Identify which cell holds the provided text, then report its (X, Y) central coordinate. 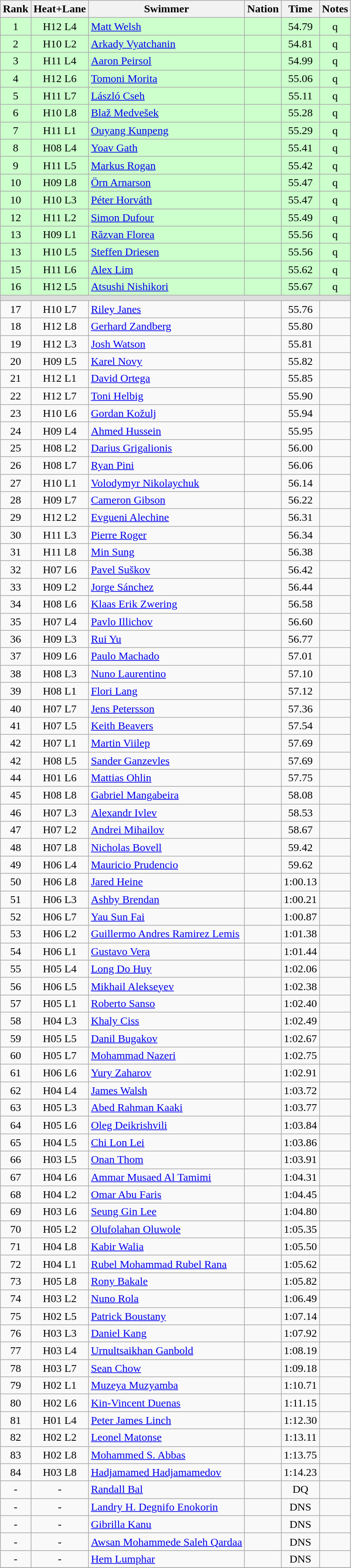
59 (15, 1038)
Notes (335, 9)
4 (15, 78)
Patrick Boustany (167, 1316)
Flori Lang (167, 691)
56.22 (300, 500)
Gustavo Vera (167, 951)
H03 L5 (60, 1160)
Kin-Vincent Duenas (167, 1403)
H09 L1 (60, 235)
H06 L5 (60, 986)
Pavlo Illichov (167, 622)
1:01.44 (300, 951)
H02 L5 (60, 1316)
64 (15, 1125)
H03 L2 (60, 1298)
H10 L1 (60, 483)
Sander Ganzevles (167, 760)
24 (15, 431)
72 (15, 1264)
Steffen Driesen (167, 252)
H07 L2 (60, 830)
H06 L2 (60, 934)
Abed Rahman Kaaki (167, 1108)
Daniel Kang (167, 1334)
55.94 (300, 413)
Gibrilla Kanu (167, 1524)
12 (15, 218)
H12 L3 (60, 344)
5 (15, 96)
56.60 (300, 622)
H12 L1 (60, 379)
H11 L6 (60, 270)
Pavel Suškov (167, 570)
1 (15, 26)
Swimmer (167, 9)
56.00 (300, 448)
H11 L2 (60, 218)
7 (15, 130)
83 (15, 1455)
76 (15, 1334)
H12 L2 (60, 518)
1:13.11 (300, 1438)
Yury Zaharov (167, 1073)
H09 L7 (60, 500)
77 (15, 1351)
H09 L3 (60, 639)
Onan Thom (167, 1160)
56.42 (300, 570)
1:00.87 (300, 917)
DQ (300, 1490)
20 (15, 361)
Mohammed S. Abbas (167, 1455)
29 (15, 518)
H10 L8 (60, 113)
56.77 (300, 639)
1:11.15 (300, 1403)
65 (15, 1142)
1:07.92 (300, 1334)
1:08.19 (300, 1351)
55.80 (300, 327)
Darius Grigalionis (167, 448)
H08 L3 (60, 674)
H05 L3 (60, 1108)
55.67 (300, 287)
H02 L2 (60, 1438)
38 (15, 674)
63 (15, 1108)
Nuno Laurentino (167, 674)
H03 L6 (60, 1212)
55.28 (300, 113)
79 (15, 1386)
1:10.71 (300, 1386)
H07 L1 (60, 743)
71 (15, 1246)
57.10 (300, 674)
61 (15, 1073)
Andrei Mihailov (167, 830)
Gabriel Mangabeira (167, 795)
1:02.49 (300, 1021)
Olufolahan Oluwole (167, 1229)
81 (15, 1420)
Alex Lim (167, 270)
H03 L7 (60, 1368)
H12 L8 (60, 327)
Omar Abu Faris (167, 1194)
1:02.40 (300, 1003)
54.99 (300, 61)
H10 L3 (60, 200)
H09 L4 (60, 431)
32 (15, 570)
54.81 (300, 44)
52 (15, 917)
Martin Viilep (167, 743)
Toni Helbig (167, 396)
Rubel Mohammad Rubel Rana (167, 1264)
Guillermo Andres Ramirez Lemis (167, 934)
45 (15, 795)
H07 L3 (60, 813)
Mauricio Prudencio (167, 865)
70 (15, 1229)
55.95 (300, 431)
H11 L7 (60, 96)
Cameron Gibson (167, 500)
Rank (15, 9)
H05 L2 (60, 1229)
Landry H. Degnifo Enokorin (167, 1507)
Min Sung (167, 552)
Muzeya Muzyamba (167, 1386)
55.81 (300, 344)
H06 L3 (60, 899)
55.82 (300, 361)
30 (15, 535)
55.49 (300, 218)
H09 L2 (60, 587)
49 (15, 865)
55.06 (300, 78)
56.06 (300, 465)
1:05.35 (300, 1229)
Long Do Huy (167, 969)
H03 L4 (60, 1351)
56.31 (300, 518)
Roberto Sanso (167, 1003)
Tomoni Morita (167, 78)
1:02.67 (300, 1038)
56 (15, 986)
1:06.49 (300, 1298)
57.54 (300, 726)
H03 L8 (60, 1472)
H04 L5 (60, 1142)
H09 L5 (60, 361)
28 (15, 500)
17 (15, 309)
59.42 (300, 847)
59.62 (300, 865)
55.90 (300, 396)
Jens Petersson (167, 708)
Kabir Walia (167, 1246)
35 (15, 622)
66 (15, 1160)
40 (15, 708)
1:02.06 (300, 969)
H06 L7 (60, 917)
1:09.18 (300, 1368)
Gordan Kožulj (167, 413)
Hem Lumphar (167, 1559)
56.14 (300, 483)
Péter Horváth (167, 200)
Mikhail Alekseyev (167, 986)
1:02.75 (300, 1056)
H07 L4 (60, 622)
H05 L7 (60, 1056)
25 (15, 448)
Matt Welsh (167, 26)
H07 L8 (60, 847)
55.85 (300, 379)
1:14.23 (300, 1472)
H12 L5 (60, 287)
55.42 (300, 165)
1:03.72 (300, 1090)
57.75 (300, 778)
6 (15, 113)
56.34 (300, 535)
33 (15, 587)
Chi Lon Lei (167, 1142)
Gerhard Zandberg (167, 327)
H07 L7 (60, 708)
H06 L8 (60, 882)
78 (15, 1368)
Leonel Matonse (167, 1438)
55.11 (300, 96)
Josh Watson (167, 344)
21 (15, 379)
56.44 (300, 587)
H06 L6 (60, 1073)
53 (15, 934)
Jorge Sánchez (167, 587)
Markus Rogan (167, 165)
82 (15, 1438)
H08 L5 (60, 760)
Jared Heine (167, 882)
Mattias Ohlin (167, 778)
68 (15, 1194)
58.67 (300, 830)
Peter James Linch (167, 1420)
41 (15, 726)
Riley Janes (167, 309)
H06 L4 (60, 865)
Nicholas Bovell (167, 847)
Mohammad Nazeri (167, 1056)
Rui Yu (167, 639)
H10 L7 (60, 309)
Danil Bugakov (167, 1038)
60 (15, 1056)
Ashby Brendan (167, 899)
1:05.50 (300, 1246)
H04 L1 (60, 1264)
57 (15, 1003)
H06 L1 (60, 951)
H04 L8 (60, 1246)
H02 L1 (60, 1386)
1:04.45 (300, 1194)
62 (15, 1090)
Randall Bal (167, 1490)
H05 L4 (60, 969)
15 (15, 270)
1:03.84 (300, 1125)
74 (15, 1298)
Aaron Peirsol (167, 61)
H10 L2 (60, 44)
Pierre Roger (167, 535)
46 (15, 813)
Seung Gin Lee (167, 1212)
Arkady Vyatchanin (167, 44)
22 (15, 396)
H01 L4 (60, 1420)
1:05.62 (300, 1264)
23 (15, 413)
James Walsh (167, 1090)
1:03.77 (300, 1108)
H04 L6 (60, 1177)
48 (15, 847)
Paulo Machado (167, 656)
19 (15, 344)
H07 L5 (60, 726)
H05 L8 (60, 1281)
Time (300, 9)
H08 L4 (60, 148)
H12 L7 (60, 396)
67 (15, 1177)
37 (15, 656)
34 (15, 604)
H12 L6 (60, 78)
16 (15, 287)
58 (15, 1021)
H10 L5 (60, 252)
75 (15, 1316)
Alexandr Ivlev (167, 813)
1:07.14 (300, 1316)
Hadjamamed Hadjamamedov (167, 1472)
1:01.38 (300, 934)
H09 L6 (60, 656)
55.62 (300, 270)
Oleg Deikrishvili (167, 1125)
H11 L8 (60, 552)
55.76 (300, 309)
56.38 (300, 552)
Răzvan Florea (167, 235)
Karel Novy (167, 361)
3 (15, 61)
1:02.91 (300, 1073)
Heat+Lane (60, 9)
H08 L8 (60, 795)
1:12.30 (300, 1420)
H08 L7 (60, 465)
Örn Arnarson (167, 182)
Ammar Musaed Al Tamimi (167, 1177)
H08 L1 (60, 691)
57.36 (300, 708)
1:05.82 (300, 1281)
Ouyang Kunpeng (167, 130)
Nation (263, 9)
H02 L6 (60, 1403)
Ryan Pini (167, 465)
55 (15, 969)
39 (15, 691)
Sean Chow (167, 1368)
Simon Dufour (167, 218)
H05 L5 (60, 1038)
H05 L6 (60, 1125)
57.01 (300, 656)
51 (15, 899)
1:03.86 (300, 1142)
H10 L6 (60, 413)
Yau Sun Fai (167, 917)
Awsan Mohammede Saleh Qardaa (167, 1542)
H04 L2 (60, 1194)
Blaž Medvešek (167, 113)
1:00.21 (300, 899)
73 (15, 1281)
69 (15, 1212)
1:13.75 (300, 1455)
Rony Bakale (167, 1281)
Atsushi Nishikori (167, 287)
58.08 (300, 795)
58.53 (300, 813)
80 (15, 1403)
H12 L4 (60, 26)
László Cseh (167, 96)
26 (15, 465)
H11 L4 (60, 61)
27 (15, 483)
57.12 (300, 691)
H07 L6 (60, 570)
Evgueni Alechine (167, 518)
1:00.13 (300, 882)
84 (15, 1472)
David Ortega (167, 379)
54.79 (300, 26)
54 (15, 951)
50 (15, 882)
H11 L5 (60, 165)
H08 L2 (60, 448)
H05 L1 (60, 1003)
Urnultsaikhan Ganbold (167, 1351)
31 (15, 552)
55.29 (300, 130)
2 (15, 44)
H04 L4 (60, 1090)
Yoav Gath (167, 148)
47 (15, 830)
H08 L6 (60, 604)
1:04.80 (300, 1212)
1:03.91 (300, 1160)
Nuno Rola (167, 1298)
8 (15, 148)
Keith Beavers (167, 726)
H04 L3 (60, 1021)
1:02.38 (300, 986)
1:04.31 (300, 1177)
55.41 (300, 148)
H02 L8 (60, 1455)
H03 L3 (60, 1334)
Volodymyr Nikolaychuk (167, 483)
Ahmed Hussein (167, 431)
H01 L6 (60, 778)
36 (15, 639)
Klaas Erik Zwering (167, 604)
Khaly Ciss (167, 1021)
H09 L8 (60, 182)
44 (15, 778)
H11 L3 (60, 535)
56.58 (300, 604)
9 (15, 165)
18 (15, 327)
H11 L1 (60, 130)
